Return the [X, Y] coordinate for the center point of the cell that contains the specified text.  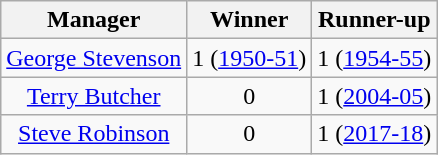
1 (2004-05) [374, 96]
1 (1950-51) [250, 58]
George Stevenson [94, 58]
1 (1954-55) [374, 58]
Runner-up [374, 20]
Manager [94, 20]
Terry Butcher [94, 96]
Steve Robinson [94, 134]
Winner [250, 20]
1 (2017-18) [374, 134]
